Detect which cell encompasses the target text, then output its (x, y) center coordinate. 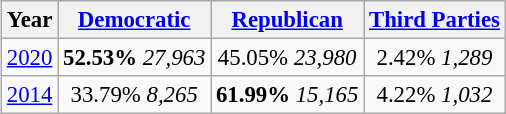
2.42% 1,289 (435, 58)
45.05% 23,980 (288, 58)
4.22% 1,032 (435, 95)
61.99% 15,165 (288, 95)
Third Parties (435, 20)
33.79% 8,265 (134, 95)
2020 (30, 58)
52.53% 27,963 (134, 58)
Republican (288, 20)
Democratic (134, 20)
Year (30, 20)
2014 (30, 95)
